Provide the [x, y] coordinate of the cell's center where the given text is located.  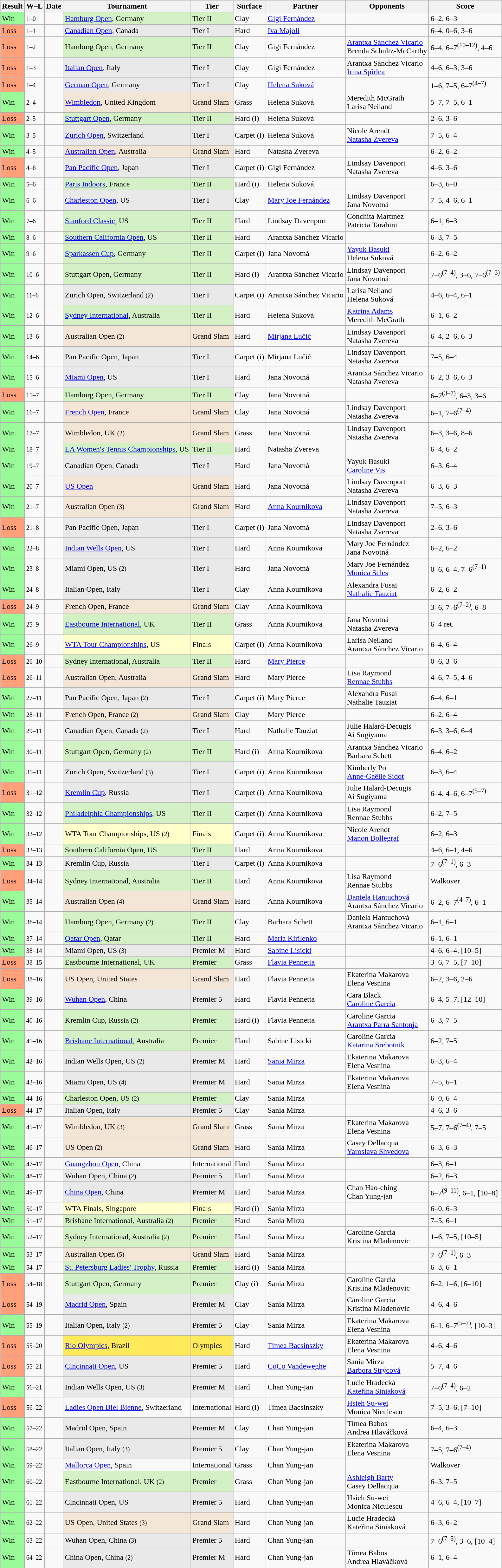
45–17 [34, 1127]
4–6, 6–4, 6–1 [465, 295]
6–7(3–7), 6–3, 3–6 [465, 395]
43–16 [34, 1082]
6–2, 6–4 [465, 714]
19–7 [34, 465]
49–17 [34, 1192]
58–22 [34, 1448]
15–6 [34, 377]
55–20 [34, 1346]
34–14 [34, 881]
Olympics [212, 1346]
Mary Joe Fernández Jana Novotná [387, 548]
1–1 [34, 30]
22–8 [34, 548]
Caroline Garcia Arantxa Parra Santonja [387, 1020]
28–11 [34, 714]
Guangzhou Open, China [127, 1164]
7–5, 7–6(7–4) [465, 1448]
Hamburg Open, Germany (2) [127, 922]
Canadian Open, Canada (2) [127, 731]
33–12 [34, 834]
French Open, France (2) [127, 714]
WTA Tour Championships, US (2) [127, 834]
Katrina Adams Meredith McGrath [387, 315]
Ladies Open Biel Bienne, Switzerland [127, 1407]
Miami Open, US [127, 377]
Nicole Arendt Manon Bollegraf [387, 834]
6–4, 6–7(10–12), 4–6 [465, 47]
Australian Open (3) [127, 507]
5–7, 7–5, 6–1 [465, 102]
4–6 [34, 167]
44–17 [34, 1110]
Zurich Open, Switzerland (3) [127, 772]
Indian Wells Open, US [127, 548]
Lindsay Davenport [306, 221]
Mary Joe Fernández Monica Seles [387, 569]
54–17 [34, 1267]
34–13 [34, 863]
54–18 [34, 1284]
German Open, Germany [127, 85]
21–7 [34, 507]
46–17 [34, 1147]
6–2, 3–6, 6–3 [465, 377]
Philadelphia Championships, US [127, 813]
WTA Finals, Singapore [127, 1208]
4–6, 6–3, 3–6 [465, 67]
Miami Open, US (2) [127, 569]
Larisa Neiland Arantxa Sánchez Vicario [387, 644]
Surface [249, 6]
Wuhan Open, China (3) [127, 1540]
Pan Pacific Open, Japan (2) [127, 698]
Opponents [387, 6]
4–6, 6–4, [10–5] [465, 950]
US Open, United States [127, 979]
26–11 [34, 677]
51–17 [34, 1220]
0–6, 6–4, 7–6(7–1) [465, 569]
24–9 [34, 607]
40–16 [34, 1020]
53–17 [34, 1254]
7–6 [34, 221]
63–22 [34, 1540]
Date [54, 6]
Partner [306, 6]
6–4, 6–3 [465, 1428]
38–16 [34, 979]
Rio Olympics, Brazil [127, 1346]
20–7 [34, 486]
7–5, 4–6, 6–1 [465, 200]
0–6, 3–6 [465, 661]
37–14 [34, 938]
Qatar Open, Qatar [127, 938]
1–4 [34, 85]
Italian Open, Italy (2) [127, 1325]
Wimbledon, UK (3) [127, 1127]
1–3 [34, 67]
6–4, 5–7, [12–10] [465, 999]
44–16 [34, 1098]
1–6, 7–5, 6–7(4–7) [465, 85]
26–10 [34, 661]
9–6 [34, 254]
4–6, 6–4, [10–7] [465, 1502]
Arantxa Sánchez Vicario Brenda Schultz-McCarthy [387, 47]
6–4, 6–4 [465, 644]
1–0 [34, 18]
Yayuk Basuki Helena Suková [387, 254]
30–11 [34, 751]
Australian Open (5) [127, 1254]
Yayuk Basuki Caroline Vis [387, 465]
25–9 [34, 624]
Ashleigh Barty Casey Dellacqua [387, 1481]
Iva Majoli [306, 30]
15–7 [34, 395]
59–22 [34, 1465]
21–8 [34, 528]
6–0, 6–4 [465, 1098]
17–7 [34, 433]
5–7, 4–6 [465, 1366]
Clay (i) [249, 1284]
WTA Tour Championships, US [127, 644]
Score [465, 6]
Sparkassen Cup, Germany [127, 254]
Nicole Arendt Natasha Zvereva [387, 135]
Charleston Open, US [127, 200]
Australian Open (4) [127, 901]
54–19 [34, 1304]
6–1, 6–2 [465, 315]
13–6 [34, 336]
Tier [212, 6]
Chan Hao-ching Chan Yung-jan [387, 1192]
56–22 [34, 1407]
8–6 [34, 237]
6–1, 6–7(5–7), [10–3] [465, 1325]
6–3, 3–6, 8–6 [465, 433]
6–1, 6–4 [465, 1558]
Sania Mirza Barbora Strýcová [387, 1366]
Wuhan Open, China [127, 999]
5–6 [34, 184]
2–5 [34, 119]
Miami Open, US (4) [127, 1082]
14–6 [34, 356]
US Open, United States (3) [127, 1523]
Sydney International, Australia (2) [127, 1237]
6–2, 3–6, 2–6 [465, 979]
Conchita Martínez Patricia Tarabini [387, 221]
6–1, 7–6(7–4) [465, 412]
6–2, 6–7(4–7), 6–1 [465, 901]
35–14 [34, 901]
CoCo Vandeweghe [306, 1366]
Maria Kirilenko [306, 938]
Brisbane International, Australia [127, 1041]
41–16 [34, 1041]
Zurich Open, Switzerland (2) [127, 295]
Indian Wells Open, US (2) [127, 1061]
4–6, 6–1, 4–6 [465, 850]
Eastbourne International, UK (2) [127, 1481]
6–4 ret. [465, 624]
38–15 [34, 962]
Charleston Open, US (2) [127, 1098]
64–22 [34, 1558]
42–16 [34, 1061]
16–7 [34, 412]
Kimberly Po Anne-Gaëlle Sidot [387, 772]
38–14 [34, 950]
55–21 [34, 1366]
1–6, 7–5, [10–5] [465, 1237]
7–6(7–4), 3–6, 7–6(7–3) [465, 274]
10–6 [34, 274]
Nathalie Tauziat [306, 731]
Kremlin Cup, Russia (2) [127, 1020]
6–4, 4–6, 6–7(5–7) [465, 793]
Tournament [127, 6]
47–17 [34, 1164]
6–6 [34, 200]
Jana Novotná Natasha Zvereva [387, 624]
Arantxa Sánchez Vicario Barbara Schett [387, 751]
57–22 [34, 1428]
29–11 [34, 731]
Larisa Neiland Helena Suková [387, 295]
60–22 [34, 1481]
7–6(7–5), 3–6, [10–4] [465, 1540]
2–4 [34, 102]
23–8 [34, 569]
18–7 [34, 449]
Mallorca Open, Spain [127, 1465]
Paris Indoors, France [127, 184]
Indian Wells Open, US (3) [127, 1387]
6–3, 6–2 [465, 1523]
55–19 [34, 1325]
W–L [34, 6]
Arantxa Sánchez Vicario Natasha Zvereva [387, 377]
12–6 [34, 315]
China Open, China (2) [127, 1558]
Arantxa Sánchez Vicario Irina Spîrlea [387, 67]
31–12 [34, 793]
Stanford Classic, US [127, 221]
6–2, 1–6, [6–10] [465, 1284]
62–22 [34, 1523]
7–5, 3–6, [7–10] [465, 1407]
US Open (2) [127, 1147]
US Open [127, 486]
52–17 [34, 1237]
6–3, 3–6, 6–4 [465, 731]
Barbara Schett [306, 922]
Brisbane International, Australia (2) [127, 1220]
7–6(7–4), 6–2 [465, 1387]
39–16 [34, 999]
36–14 [34, 922]
26–9 [34, 644]
6–4, 2–6, 6–3 [465, 336]
Wimbledon, United Kingdom [127, 102]
3–5 [34, 135]
3–6, 7–5, [7–10] [465, 962]
Miami Open, US (3) [127, 950]
Wimbledon, UK (2) [127, 433]
1–2 [34, 47]
24–8 [34, 589]
4–6, 7–5, 4–6 [465, 677]
Italian Open, Italy (3) [127, 1448]
Meredith McGrath Larisa Neiland [387, 102]
3–6, 7–6(7–2), 6–8 [465, 607]
Caroline Garcia Katarina Srebotnik [387, 1041]
Zurich Open, Switzerland [127, 135]
6–4, 6–1 [465, 698]
6–4, 0–6, 3–6 [465, 30]
6–7(9–11), 6–1, [10–8] [465, 1192]
Wuhan Open, China (2) [127, 1176]
Casey Dellacqua Yaroslava Shvedova [387, 1147]
48–17 [34, 1176]
33–13 [34, 850]
56–21 [34, 1387]
LA Women's Tennis Championships, US [127, 449]
50–17 [34, 1208]
4–5 [34, 151]
Mary Joe Fernández [306, 200]
31–11 [34, 772]
6–0, 6–3 [465, 1208]
61–22 [34, 1502]
7–5, 6–3 [465, 507]
32–12 [34, 813]
Cara Black Caroline Garcia [387, 999]
6–1, 6–3 [465, 221]
Result [12, 6]
Australian Open (2) [127, 336]
China Open, China [127, 1192]
11–6 [34, 295]
St. Petersburg Ladies' Trophy, Russia [127, 1267]
6–3, 6–0 [465, 184]
Stuttgart Open, Germany (2) [127, 751]
5–7, 7–6(7–4), 7–5 [465, 1127]
27–11 [34, 698]
